Extract the [x, y] coordinate from the center of the cell holding the provided text.  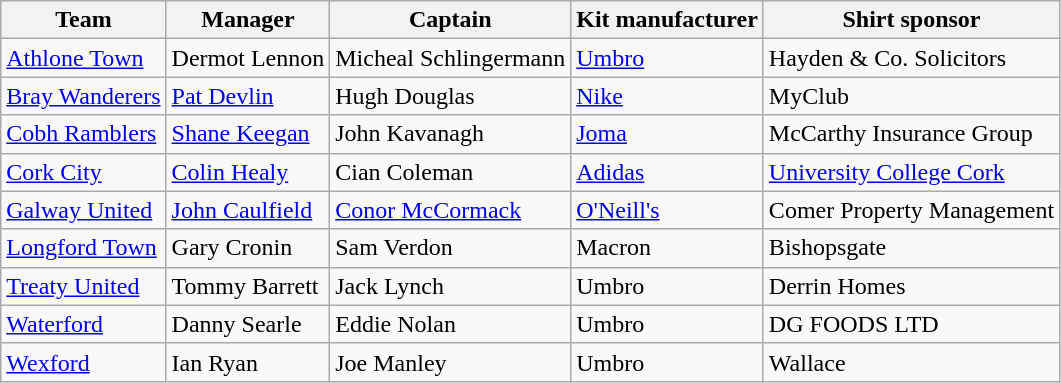
Sam Verdon [450, 248]
Bishopsgate [911, 248]
Adidas [668, 172]
Eddie Nolan [450, 324]
Cian Coleman [450, 172]
Treaty United [84, 286]
Wallace [911, 362]
Wexford [84, 362]
Kit manufacturer [668, 20]
John Caulfield [248, 210]
Galway United [84, 210]
Ian Ryan [248, 362]
Hugh Douglas [450, 96]
Cobh Ramblers [84, 134]
Gary Cronin [248, 248]
University College Cork [911, 172]
Tommy Barrett [248, 286]
DG FOODS LTD [911, 324]
O'Neill's [668, 210]
Dermot Lennon [248, 58]
Jack Lynch [450, 286]
Bray Wanderers [84, 96]
Joe Manley [450, 362]
Cork City [84, 172]
Derrin Homes [911, 286]
Longford Town [84, 248]
Shane Keegan [248, 134]
Colin Healy [248, 172]
Hayden & Co. Solicitors [911, 58]
Captain [450, 20]
Shirt sponsor [911, 20]
John Kavanagh [450, 134]
Conor McCormack [450, 210]
Athlone Town [84, 58]
Manager [248, 20]
McCarthy Insurance Group [911, 134]
Macron [668, 248]
Joma [668, 134]
Micheal Schlingermann [450, 58]
MyClub [911, 96]
Team [84, 20]
Waterford [84, 324]
Danny Searle [248, 324]
Nike [668, 96]
Pat Devlin [248, 96]
Comer Property Management [911, 210]
